Find where the given text appears and provide that cell's center as [x, y] coordinate. 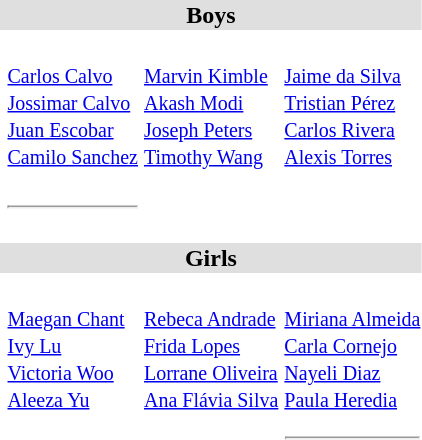
Rebeca AndradeFrida LopesLorrane OliveiraAna Flávia Silva [210, 345]
Carlos CalvoJossimar CalvoJuan EscobarCamilo Sanchez [72, 102]
Maegan ChantIvy LuVictoria WooAleeza Yu [72, 345]
Girls [211, 258]
Marvin KimbleAkash ModiJoseph PetersTimothy Wang [210, 102]
Miriana AlmeidaCarla CornejoNayeli DiazPaula Heredia [352, 345]
Jaime da SilvaTristian PérezCarlos RiveraAlexis Torres [352, 102]
Boys [211, 15]
